Identify which cell holds the provided text, then report its [x, y] central coordinate. 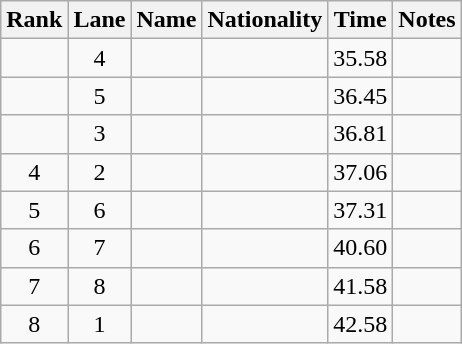
Rank [34, 20]
3 [100, 134]
1 [100, 324]
37.06 [360, 172]
35.58 [360, 58]
Notes [427, 20]
37.31 [360, 210]
Nationality [265, 20]
Name [166, 20]
41.58 [360, 286]
Time [360, 20]
36.45 [360, 96]
42.58 [360, 324]
40.60 [360, 248]
Lane [100, 20]
36.81 [360, 134]
2 [100, 172]
